Determine the [X, Y] coordinate at the center of the cell enclosing the given text.  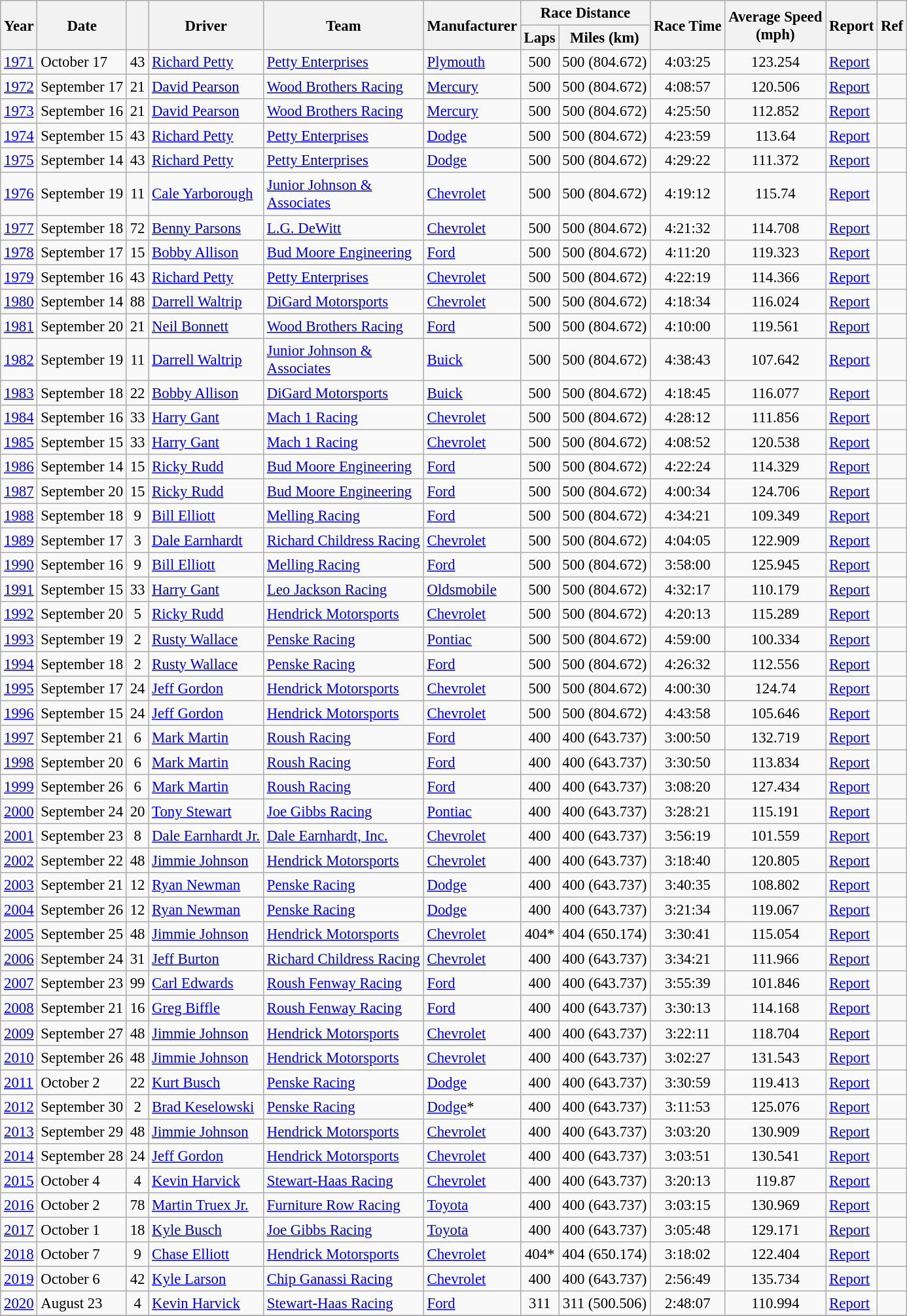
3:40:35 [688, 885]
2012 [19, 1106]
3:03:51 [688, 1156]
1987 [19, 492]
125.076 [775, 1106]
4:23:59 [688, 136]
1978 [19, 252]
124.74 [775, 688]
112.556 [775, 664]
October 4 [82, 1180]
Leo Jackson Racing [343, 590]
311 [539, 1304]
1973 [19, 111]
4:59:00 [688, 639]
3:30:50 [688, 762]
1972 [19, 87]
115.289 [775, 615]
1974 [19, 136]
1990 [19, 565]
101.846 [775, 984]
1988 [19, 516]
3:30:41 [688, 934]
99 [137, 984]
Plymouth [472, 62]
4:18:34 [688, 301]
Team [343, 25]
4:10:00 [688, 326]
3:21:34 [688, 910]
119.413 [775, 1082]
Driver [206, 25]
Jeff Burton [206, 959]
122.909 [775, 541]
129.171 [775, 1230]
1997 [19, 738]
October 1 [82, 1230]
113.834 [775, 762]
1989 [19, 541]
311 (500.506) [605, 1304]
1995 [19, 688]
2014 [19, 1156]
114.329 [775, 467]
4:28:12 [688, 418]
115.054 [775, 934]
113.64 [775, 136]
1980 [19, 301]
3:22:11 [688, 1033]
October 17 [82, 62]
Tony Stewart [206, 811]
3:00:50 [688, 738]
127.434 [775, 787]
3:18:40 [688, 861]
3:03:20 [688, 1131]
October 6 [82, 1279]
Carl Edwards [206, 984]
1999 [19, 787]
119.067 [775, 910]
Chase Elliott [206, 1254]
October 7 [82, 1254]
2001 [19, 836]
3:20:13 [688, 1180]
Average Speed(mph) [775, 25]
2017 [19, 1230]
4:00:34 [688, 492]
3 [137, 541]
1976 [19, 194]
125.945 [775, 565]
Benny Parsons [206, 228]
4:18:45 [688, 393]
4:11:20 [688, 252]
130.541 [775, 1156]
1971 [19, 62]
2004 [19, 910]
1991 [19, 590]
August 23 [82, 1304]
120.506 [775, 87]
3:05:48 [688, 1230]
3:08:20 [688, 787]
September 28 [82, 1156]
4:22:24 [688, 467]
130.909 [775, 1131]
Race Distance [585, 13]
Cale Yarborough [206, 194]
110.994 [775, 1304]
119.561 [775, 326]
Oldsmobile [472, 590]
Chip Ganassi Racing [343, 1279]
4:08:52 [688, 442]
132.719 [775, 738]
3:02:27 [688, 1057]
101.559 [775, 836]
1983 [19, 393]
2007 [19, 984]
100.334 [775, 639]
2003 [19, 885]
2000 [19, 811]
2018 [19, 1254]
3:28:21 [688, 811]
8 [137, 836]
2006 [19, 959]
Kyle Busch [206, 1230]
Dodge* [472, 1106]
Kurt Busch [206, 1082]
1998 [19, 762]
4:34:21 [688, 516]
September 30 [82, 1106]
4:29:22 [688, 160]
Manufacturer [472, 25]
105.646 [775, 713]
107.642 [775, 360]
114.168 [775, 1008]
2016 [19, 1205]
114.708 [775, 228]
120.805 [775, 861]
2:48:07 [688, 1304]
Greg Biffle [206, 1008]
2015 [19, 1180]
2:56:49 [688, 1279]
119.87 [775, 1180]
124.706 [775, 492]
Date [82, 25]
L.G. DeWitt [343, 228]
Year [19, 25]
Dale Earnhardt [206, 541]
1979 [19, 277]
5 [137, 615]
4:00:30 [688, 688]
130.969 [775, 1205]
4:32:17 [688, 590]
3:18:02 [688, 1254]
109.349 [775, 516]
Miles (km) [605, 38]
115.74 [775, 194]
September 27 [82, 1033]
1984 [19, 418]
72 [137, 228]
Martin Truex Jr. [206, 1205]
4:19:12 [688, 194]
135.734 [775, 1279]
4:03:25 [688, 62]
111.966 [775, 959]
4:08:57 [688, 87]
1985 [19, 442]
118.704 [775, 1033]
16 [137, 1008]
115.191 [775, 811]
3:11:53 [688, 1106]
42 [137, 1279]
2013 [19, 1131]
4:25:50 [688, 111]
Neil Bonnett [206, 326]
1986 [19, 467]
2002 [19, 861]
Dale Earnhardt Jr. [206, 836]
2011 [19, 1082]
88 [137, 301]
112.852 [775, 111]
1993 [19, 639]
1982 [19, 360]
4:22:19 [688, 277]
Race Time [688, 25]
114.366 [775, 277]
2020 [19, 1304]
1975 [19, 160]
120.538 [775, 442]
Ref [893, 25]
Dale Earnhardt, Inc. [343, 836]
4:26:32 [688, 664]
2009 [19, 1033]
3:30:59 [688, 1082]
2010 [19, 1057]
1994 [19, 664]
110.179 [775, 590]
3:58:00 [688, 565]
123.254 [775, 62]
Laps [539, 38]
Brad Keselowski [206, 1106]
78 [137, 1205]
1992 [19, 615]
111.372 [775, 160]
20 [137, 811]
116.024 [775, 301]
1981 [19, 326]
2008 [19, 1008]
September 22 [82, 861]
September 29 [82, 1131]
2019 [19, 1279]
4:21:32 [688, 228]
Kyle Larson [206, 1279]
119.323 [775, 252]
3:30:13 [688, 1008]
111.856 [775, 418]
116.077 [775, 393]
1996 [19, 713]
122.404 [775, 1254]
18 [137, 1230]
4:04:05 [688, 541]
1977 [19, 228]
3:55:39 [688, 984]
3:03:15 [688, 1205]
3:56:19 [688, 836]
Furniture Row Racing [343, 1205]
September 25 [82, 934]
4:38:43 [688, 360]
4:20:13 [688, 615]
2005 [19, 934]
3:34:21 [688, 959]
131.543 [775, 1057]
31 [137, 959]
108.802 [775, 885]
4:43:58 [688, 713]
